Capture the cell that displays the provided text and extract its (x, y) central coordinate. 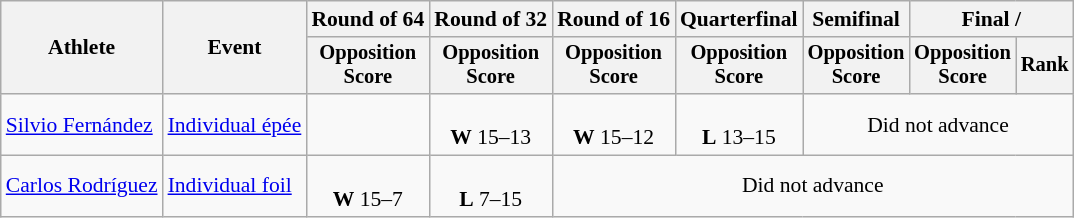
Round of 16 (614, 19)
Individual épée (235, 124)
Round of 64 (368, 19)
Athlete (82, 48)
Quarterfinal (739, 19)
Round of 32 (490, 19)
Final / (991, 19)
Semifinal (856, 19)
Rank (1045, 66)
Individual foil (235, 186)
W 15–13 (490, 124)
W 15–12 (614, 124)
Event (235, 48)
Carlos Rodríguez (82, 186)
Silvio Fernández (82, 124)
L 7–15 (490, 186)
L 13–15 (739, 124)
W 15–7 (368, 186)
